From the cell containing the given text, extract its center point as (X, Y) coordinate. 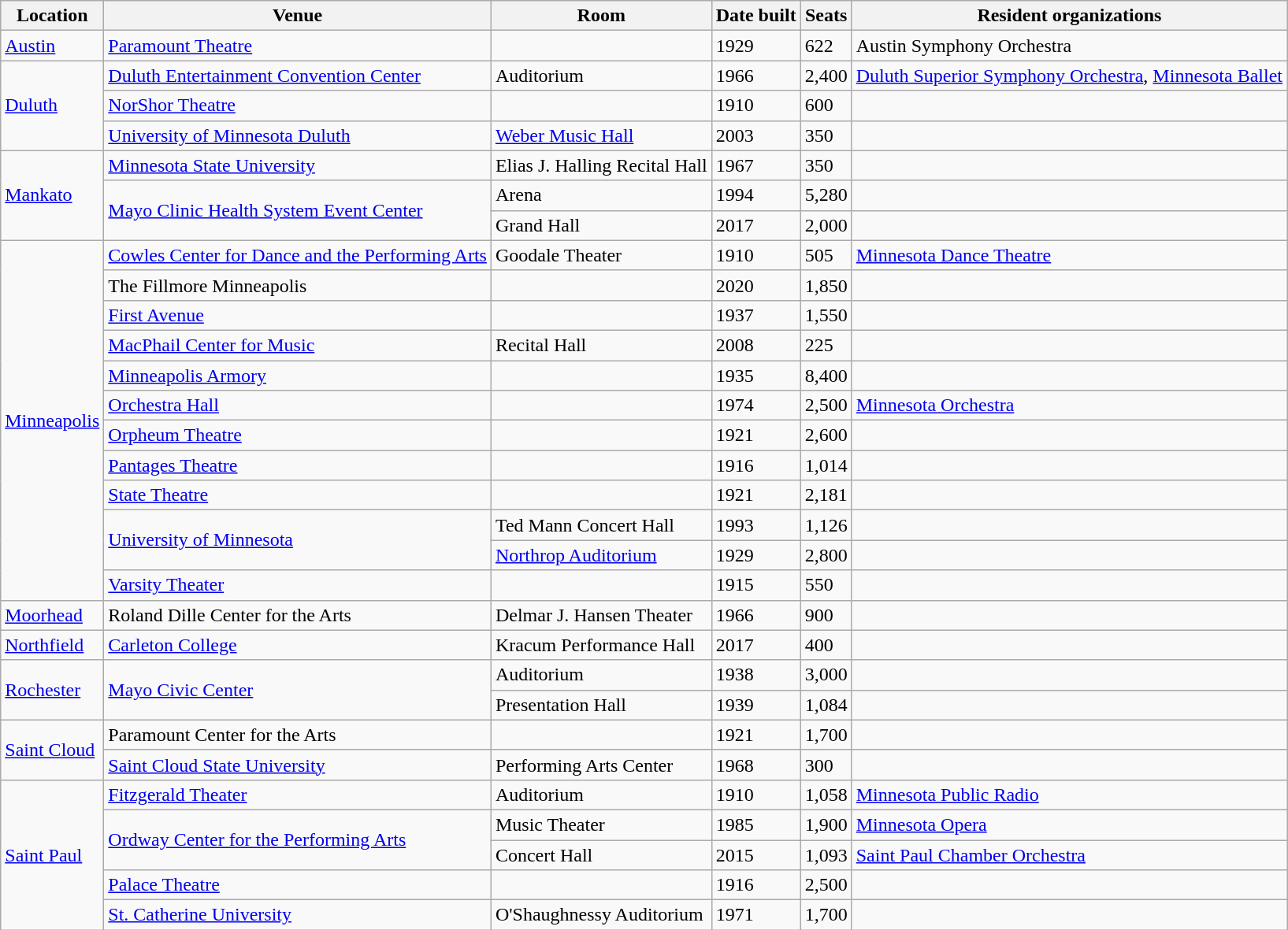
Duluth Superior Symphony Orchestra, Minnesota Ballet (1069, 76)
Recital Hall (601, 345)
Saint Paul (52, 854)
1,900 (826, 824)
1939 (756, 705)
2,600 (826, 435)
Location (52, 16)
Date built (756, 16)
Orchestra Hall (298, 406)
1,084 (826, 705)
Kracum Performance Hall (601, 645)
St. Catherine University (298, 915)
1935 (756, 376)
Austin Symphony Orchestra (1069, 46)
1967 (756, 165)
2,181 (826, 495)
Carleton College (298, 645)
505 (826, 255)
1,126 (826, 525)
Minnesota Public Radio (1069, 795)
Venue (298, 16)
University of Minnesota (298, 540)
1,550 (826, 315)
Delmar J. Hansen Theater (601, 615)
Northrop Auditorium (601, 555)
225 (826, 345)
400 (826, 645)
Mayo Civic Center (298, 690)
2008 (756, 345)
Duluth Entertainment Convention Center (298, 76)
1,058 (826, 795)
The Fillmore Minneapolis (298, 285)
Minnesota State University (298, 165)
Duluth (52, 106)
O'Shaughnessy Auditorium (601, 915)
Music Theater (601, 824)
2,800 (826, 555)
Pantages Theatre (298, 465)
Minneapolis Armory (298, 376)
8,400 (826, 376)
1985 (756, 824)
550 (826, 585)
Mankato (52, 195)
Minnesota Opera (1069, 824)
1971 (756, 915)
2020 (756, 285)
Saint Paul Chamber Orchestra (1069, 854)
Cowles Center for Dance and the Performing Arts (298, 255)
Northfield (52, 645)
Ordway Center for the Performing Arts (298, 839)
2003 (756, 135)
1,014 (826, 465)
Performing Arts Center (601, 765)
Elias J. Halling Recital Hall (601, 165)
2015 (756, 854)
Moorhead (52, 615)
Weber Music Hall (601, 135)
1993 (756, 525)
Minnesota Dance Theatre (1069, 255)
State Theatre (298, 495)
300 (826, 765)
Seats (826, 16)
1,850 (826, 285)
1974 (756, 406)
Mayo Clinic Health System Event Center (298, 210)
600 (826, 106)
Paramount Center for the Arts (298, 735)
1938 (756, 675)
1915 (756, 585)
1937 (756, 315)
Orpheum Theatre (298, 435)
Varsity Theater (298, 585)
Palace Theatre (298, 885)
Ted Mann Concert Hall (601, 525)
Room (601, 16)
1994 (756, 195)
Resident organizations (1069, 16)
Grand Hall (601, 225)
University of Minnesota Duluth (298, 135)
Austin (52, 46)
900 (826, 615)
Minneapolis (52, 421)
Minnesota Orchestra (1069, 406)
Roland Dille Center for the Arts (298, 615)
NorShor Theatre (298, 106)
Presentation Hall (601, 705)
622 (826, 46)
Saint Cloud State University (298, 765)
2,400 (826, 76)
3,000 (826, 675)
1968 (756, 765)
MacPhail Center for Music (298, 345)
First Avenue (298, 315)
Arena (601, 195)
Fitzgerald Theater (298, 795)
5,280 (826, 195)
2,000 (826, 225)
Paramount Theatre (298, 46)
Concert Hall (601, 854)
Rochester (52, 690)
1,093 (826, 854)
Saint Cloud (52, 750)
Goodale Theater (601, 255)
